Scan for the cell matching the given text and deliver its (x, y) coordinate at center. 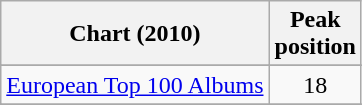
Chart (2010) (135, 34)
18 (315, 85)
European Top 100 Albums (135, 85)
Peakposition (315, 34)
